For the text-containing cell, return its midpoint in (x, y) coordinate format. 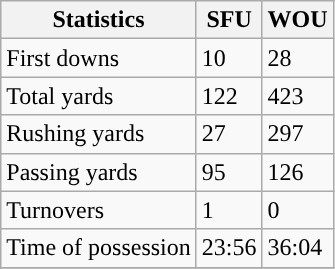
10 (229, 58)
WOU (298, 20)
1 (229, 210)
23:56 (229, 248)
Turnovers (99, 210)
Statistics (99, 20)
28 (298, 58)
27 (229, 134)
95 (229, 172)
122 (229, 96)
Passing yards (99, 172)
Rushing yards (99, 134)
SFU (229, 20)
Time of possession (99, 248)
0 (298, 210)
423 (298, 96)
Total yards (99, 96)
126 (298, 172)
297 (298, 134)
36:04 (298, 248)
First downs (99, 58)
